Scan for the cell matching the given text and deliver its (X, Y) coordinate at center. 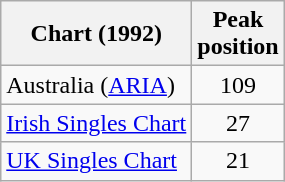
UK Singles Chart (96, 161)
109 (238, 85)
Irish Singles Chart (96, 123)
Peakposition (238, 34)
27 (238, 123)
Chart (1992) (96, 34)
21 (238, 161)
Australia (ARIA) (96, 85)
